Find where the given text appears and provide that cell's center as (X, Y) coordinate. 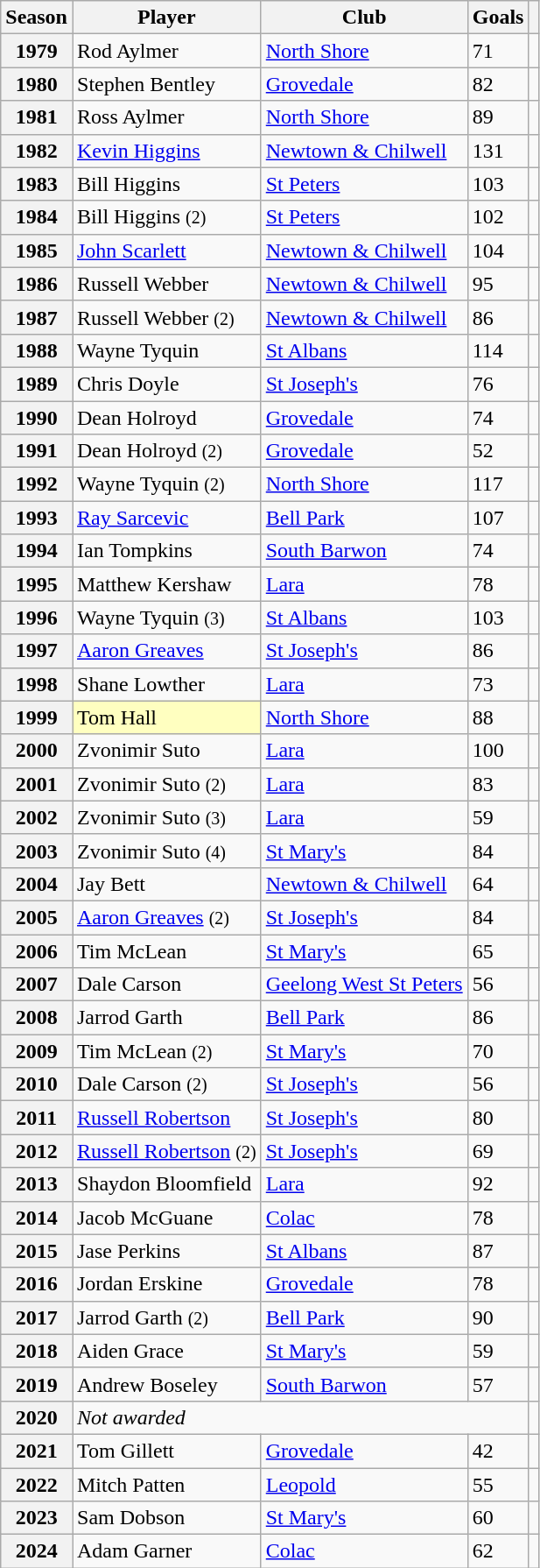
Russell Robertson (2) (166, 1151)
2018 (37, 1351)
76 (498, 384)
71 (498, 51)
1984 (37, 217)
John Scarlett (166, 251)
Russell Webber (166, 284)
2005 (37, 917)
2015 (37, 1251)
Jarrod Garth (2) (166, 1317)
55 (498, 1485)
Zvonimir Suto (2) (166, 784)
Zvonimir Suto (4) (166, 851)
Aaron Greaves (2) (166, 917)
65 (498, 950)
Adam Garner (166, 1551)
Ian Tompkins (166, 551)
2024 (37, 1551)
Bill Higgins (2) (166, 217)
2007 (37, 985)
2002 (37, 817)
1982 (37, 151)
64 (498, 884)
1998 (37, 684)
Wayne Tyquin (2) (166, 484)
42 (498, 1451)
2016 (37, 1284)
Jase Perkins (166, 1251)
1988 (37, 350)
1985 (37, 251)
107 (498, 518)
Aaron Greaves (166, 651)
83 (498, 784)
Tom Gillett (166, 1451)
73 (498, 684)
102 (498, 217)
Shane Lowther (166, 684)
Jay Bett (166, 884)
1979 (37, 51)
52 (498, 451)
Rod Aylmer (166, 51)
Andrew Boseley (166, 1384)
Bill Higgins (166, 184)
2023 (37, 1518)
Stephen Bentley (166, 84)
Leopold (364, 1485)
Dean Holroyd (166, 418)
Wayne Tyquin (3) (166, 618)
69 (498, 1151)
2014 (37, 1218)
62 (498, 1551)
2008 (37, 1018)
88 (498, 717)
90 (498, 1317)
2003 (37, 851)
Jacob McGuane (166, 1218)
Jordan Erskine (166, 1284)
1991 (37, 451)
131 (498, 151)
Ray Sarcevic (166, 518)
1987 (37, 317)
95 (498, 284)
100 (498, 751)
2017 (37, 1317)
1995 (37, 584)
Zvonimir Suto (3) (166, 817)
Kevin Higgins (166, 151)
Dale Carson (166, 985)
Tom Hall (166, 717)
Club (364, 18)
Jarrod Garth (166, 1018)
80 (498, 1118)
60 (498, 1518)
2013 (37, 1184)
2006 (37, 950)
Dale Carson (2) (166, 1084)
1980 (37, 84)
Mitch Patten (166, 1485)
Chris Doyle (166, 384)
2020 (37, 1417)
1993 (37, 518)
1992 (37, 484)
1989 (37, 384)
2000 (37, 751)
2009 (37, 1051)
Shaydon Bloomfield (166, 1184)
2004 (37, 884)
2022 (37, 1485)
1994 (37, 551)
2012 (37, 1151)
114 (498, 350)
Aiden Grace (166, 1351)
Wayne Tyquin (166, 350)
89 (498, 117)
82 (498, 84)
Season (37, 18)
Tim McLean (166, 950)
Zvonimir Suto (166, 751)
Matthew Kershaw (166, 584)
Russell Robertson (166, 1118)
1983 (37, 184)
Tim McLean (2) (166, 1051)
57 (498, 1384)
1999 (37, 717)
Geelong West St Peters (364, 985)
87 (498, 1251)
Dean Holroyd (2) (166, 451)
2011 (37, 1118)
2001 (37, 784)
Goals (498, 18)
70 (498, 1051)
2019 (37, 1384)
92 (498, 1184)
Sam Dobson (166, 1518)
1986 (37, 284)
1997 (37, 651)
2010 (37, 1084)
2021 (37, 1451)
Player (166, 18)
117 (498, 484)
104 (498, 251)
1981 (37, 117)
Russell Webber (2) (166, 317)
1990 (37, 418)
Not awarded (299, 1417)
1996 (37, 618)
Ross Aylmer (166, 117)
